For the text-containing cell, return its midpoint in (X, Y) coordinate format. 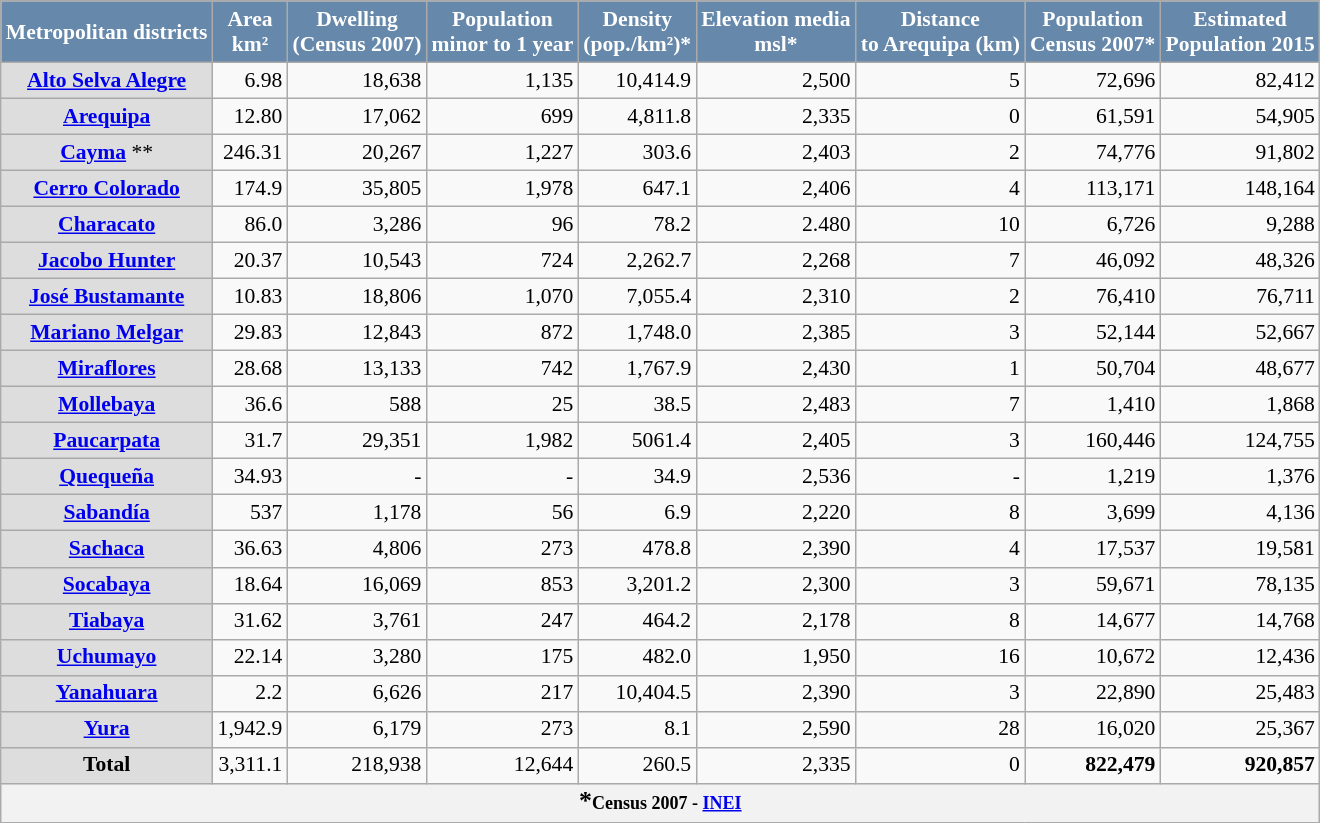
18.64 (250, 585)
35,805 (356, 189)
50,704 (1092, 369)
31.7 (250, 441)
Cerro Colorado (107, 189)
2,385 (776, 333)
Alto Selva Alegre (107, 81)
61,591 (1092, 117)
74,776 (1092, 153)
Cayma ** (107, 153)
78,135 (1240, 585)
14,677 (1092, 621)
247 (502, 621)
10 (940, 225)
5 (940, 81)
PopulationCensus 2007* (1092, 32)
1 (940, 369)
699 (502, 117)
2,405 (776, 441)
1,376 (1240, 477)
José Bustamante (107, 297)
*Census 2007 - INEI (660, 804)
59,671 (1092, 585)
5061.4 (637, 441)
742 (502, 369)
160,446 (1092, 441)
34.93 (250, 477)
2.2 (250, 693)
260.5 (637, 766)
25,367 (1240, 729)
12,436 (1240, 657)
482.0 (637, 657)
78.2 (637, 225)
10,672 (1092, 657)
724 (502, 261)
6.9 (637, 513)
2,310 (776, 297)
174.9 (250, 189)
2,262.7 (637, 261)
478.8 (637, 549)
52,144 (1092, 333)
Metropolitan districts (107, 32)
1,070 (502, 297)
7,055.4 (637, 297)
76,711 (1240, 297)
113,171 (1092, 189)
Sabandía (107, 513)
2,178 (776, 621)
2,403 (776, 153)
48,677 (1240, 369)
54,905 (1240, 117)
2,220 (776, 513)
1,942.9 (250, 729)
8.1 (637, 729)
13,133 (356, 369)
16,020 (1092, 729)
20.37 (250, 261)
19,581 (1240, 549)
Characato (107, 225)
Populationminor to 1 year (502, 32)
6,179 (356, 729)
36.63 (250, 549)
2,406 (776, 189)
1,748.0 (637, 333)
34.9 (637, 477)
1,767.9 (637, 369)
28 (940, 729)
217 (502, 693)
Jacobo Hunter (107, 261)
25,483 (1240, 693)
2,590 (776, 729)
920,857 (1240, 766)
36.6 (250, 405)
20,267 (356, 153)
25 (502, 405)
2,268 (776, 261)
22.14 (250, 657)
4,806 (356, 549)
Dwelling(Census 2007) (356, 32)
31.62 (250, 621)
22,890 (1092, 693)
6,726 (1092, 225)
1,227 (502, 153)
17,537 (1092, 549)
Total (107, 766)
2,536 (776, 477)
52,667 (1240, 333)
16,069 (356, 585)
1,868 (1240, 405)
72,696 (1092, 81)
1,219 (1092, 477)
14,768 (1240, 621)
Mariano Melgar (107, 333)
3,761 (356, 621)
Mollebaya (107, 405)
96 (502, 225)
2,430 (776, 369)
56 (502, 513)
29,351 (356, 441)
Yura (107, 729)
10,543 (356, 261)
10.83 (250, 297)
48,326 (1240, 261)
Socabaya (107, 585)
17,062 (356, 117)
Estimated Population 2015 (1240, 32)
12,843 (356, 333)
Uchumayo (107, 657)
2,300 (776, 585)
1,135 (502, 81)
2.480 (776, 225)
246.31 (250, 153)
588 (356, 405)
Quequeña (107, 477)
148,164 (1240, 189)
3,699 (1092, 513)
2,500 (776, 81)
1,950 (776, 657)
9,288 (1240, 225)
Arequipa (107, 117)
4,811.8 (637, 117)
86.0 (250, 225)
18,806 (356, 297)
6.98 (250, 81)
822,479 (1092, 766)
3,280 (356, 657)
4,136 (1240, 513)
1,978 (502, 189)
3,311.1 (250, 766)
46,092 (1092, 261)
2,483 (776, 405)
218,938 (356, 766)
Distanceto Arequipa (km) (940, 32)
16 (940, 657)
1,178 (356, 513)
464.2 (637, 621)
853 (502, 585)
3,201.2 (637, 585)
Miraflores (107, 369)
28.68 (250, 369)
537 (250, 513)
12.80 (250, 117)
1,410 (1092, 405)
6,626 (356, 693)
91,802 (1240, 153)
10,414.9 (637, 81)
10,404.5 (637, 693)
29.83 (250, 333)
12,644 (502, 766)
Density(pop./km²)* (637, 32)
Tiabaya (107, 621)
303.6 (637, 153)
Paucarpata (107, 441)
Sachaca (107, 549)
647.1 (637, 189)
Areakm² (250, 32)
3,286 (356, 225)
175 (502, 657)
872 (502, 333)
124,755 (1240, 441)
18,638 (356, 81)
Elevation mediamsl* (776, 32)
38.5 (637, 405)
Yanahuara (107, 693)
82,412 (1240, 81)
1,982 (502, 441)
76,410 (1092, 297)
